Determine the [x, y] coordinate at the center of the cell enclosing the given text.  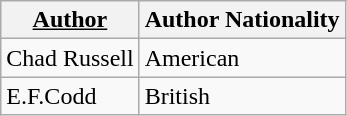
Author Nationality [242, 20]
British [242, 96]
American [242, 58]
Chad Russell [70, 58]
E.F.Codd [70, 96]
Author [70, 20]
